For the text-containing cell, return its midpoint in (x, y) coordinate format. 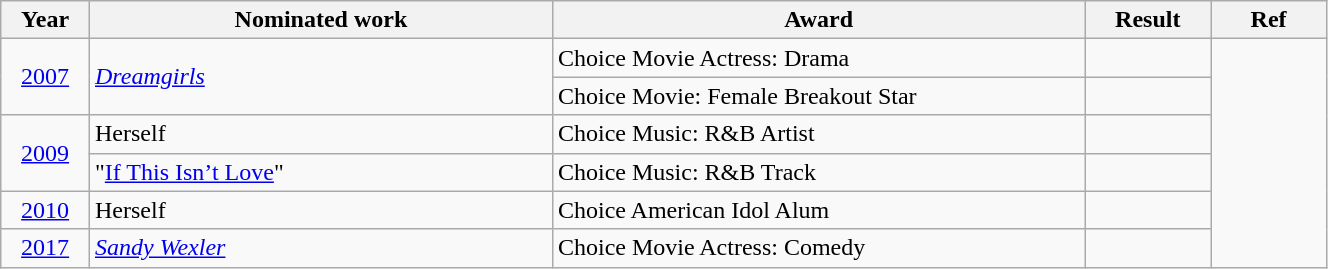
Ref (1269, 20)
Choice American Idol Alum (818, 210)
Sandy Wexler (320, 248)
Result (1148, 20)
Dreamgirls (320, 77)
Choice Music: R&B Track (818, 172)
2007 (46, 77)
2010 (46, 210)
Choice Movie Actress: Comedy (818, 248)
Choice Movie: Female Breakout Star (818, 96)
2017 (46, 248)
Choice Music: R&B Artist (818, 134)
Choice Movie Actress: Drama (818, 58)
2009 (46, 153)
"If This Isn’t Love" (320, 172)
Year (46, 20)
Award (818, 20)
Nominated work (320, 20)
